Detect which cell encompasses the target text, then output its [X, Y] center coordinate. 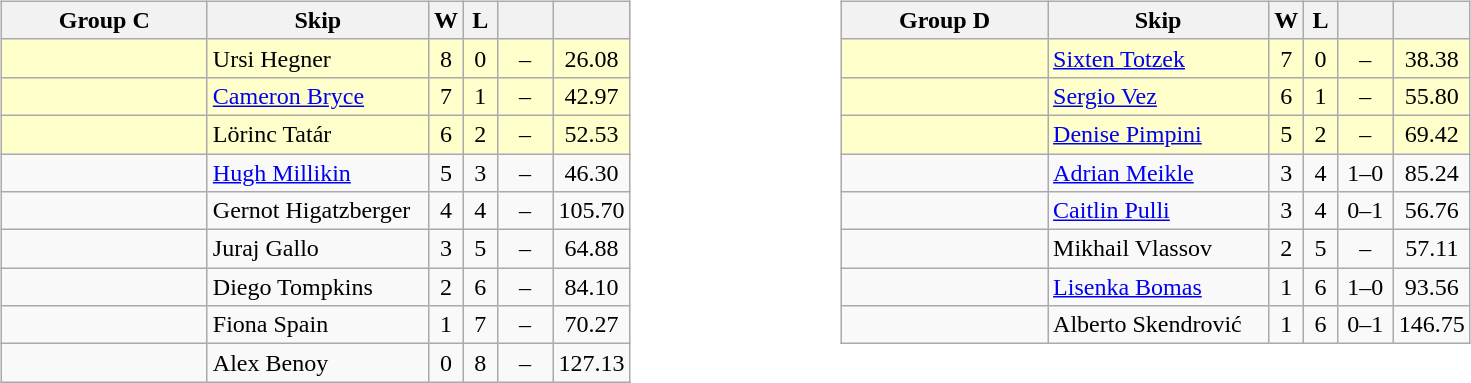
Cameron Bryce [318, 96]
Alberto Skendrović [1158, 325]
Diego Tompkins [318, 287]
Sixten Totzek [1158, 58]
56.76 [1432, 211]
93.56 [1432, 287]
Hugh Millikin [318, 173]
46.30 [592, 173]
55.80 [1432, 96]
Sergio Vez [1158, 96]
69.42 [1432, 134]
42.97 [592, 96]
84.10 [592, 287]
Ursi Hegner [318, 58]
Group C [104, 20]
57.11 [1432, 249]
Fiona Spain [318, 325]
Denise Pimpini [1158, 134]
Lisenka Bomas [1158, 287]
Juraj Gallo [318, 249]
70.27 [592, 325]
Group D [945, 20]
127.13 [592, 363]
Gernot Higatzberger [318, 211]
64.88 [592, 249]
85.24 [1432, 173]
38.38 [1432, 58]
Alex Benoy [318, 363]
Adrian Meikle [1158, 173]
146.75 [1432, 325]
Lörinc Tatár [318, 134]
26.08 [592, 58]
Mikhail Vlassov [1158, 249]
52.53 [592, 134]
105.70 [592, 211]
Caitlin Pulli [1158, 211]
